For the text-containing cell, return its midpoint in (x, y) coordinate format. 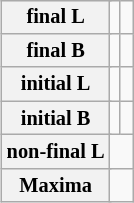
initial B (56, 118)
final L (56, 17)
Maxima (56, 185)
initial L (56, 84)
final B (56, 51)
non-final L (56, 152)
